Locate the cell with the specified text and output its [X, Y] center coordinate. 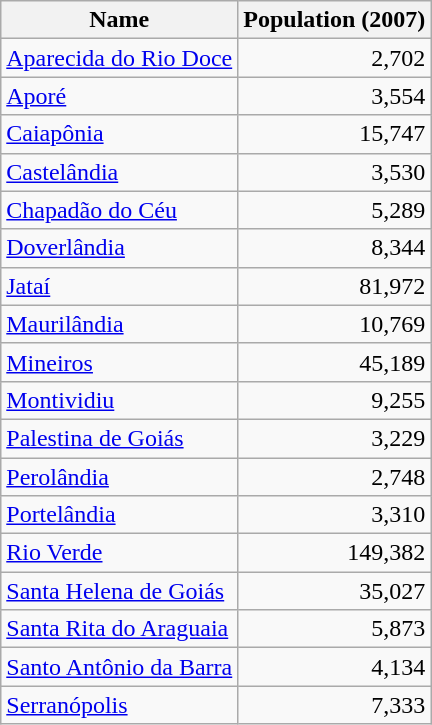
Aparecida do Rio Doce [120, 58]
3,310 [334, 515]
Rio Verde [120, 553]
5,289 [334, 210]
8,344 [334, 248]
Mineiros [120, 362]
Palestina de Goiás [120, 438]
Santa Rita do Araguaia [120, 629]
4,134 [334, 667]
Doverlândia [120, 248]
149,382 [334, 553]
7,333 [334, 705]
35,027 [334, 591]
Name [120, 20]
Portelândia [120, 515]
Santo Antônio da Barra [120, 667]
2,702 [334, 58]
Aporé [120, 96]
Chapadão do Céu [120, 210]
81,972 [334, 286]
Caiapônia [120, 134]
Maurilândia [120, 324]
Montividiu [120, 400]
9,255 [334, 400]
Serranópolis [120, 705]
2,748 [334, 477]
5,873 [334, 629]
45,189 [334, 362]
Population (2007) [334, 20]
3,229 [334, 438]
10,769 [334, 324]
Castelândia [120, 172]
3,530 [334, 172]
15,747 [334, 134]
Jataí [120, 286]
Santa Helena de Goiás [120, 591]
Perolândia [120, 477]
3,554 [334, 96]
